Identify which cell holds the provided text, then report its [x, y] central coordinate. 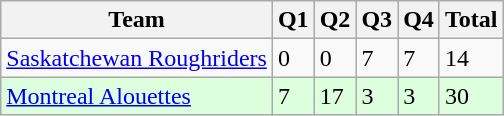
Montreal Alouettes [137, 96]
Q4 [419, 20]
14 [471, 58]
17 [335, 96]
Total [471, 20]
Q1 [293, 20]
Q2 [335, 20]
Saskatchewan Roughriders [137, 58]
30 [471, 96]
Q3 [377, 20]
Team [137, 20]
